Identify which cell holds the provided text, then report its (X, Y) central coordinate. 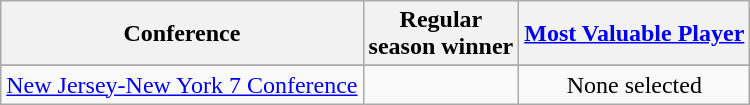
Conference (182, 34)
Regular season winner (441, 34)
Most Valuable Player (634, 34)
New Jersey-New York 7 Conference (182, 85)
None selected (634, 85)
